Locate the cell with the specified text and output its [X, Y] center coordinate. 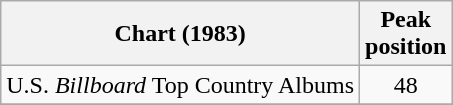
Peakposition [406, 34]
48 [406, 85]
Chart (1983) [180, 34]
U.S. Billboard Top Country Albums [180, 85]
